For the text-containing cell, return its midpoint in [X, Y] coordinate format. 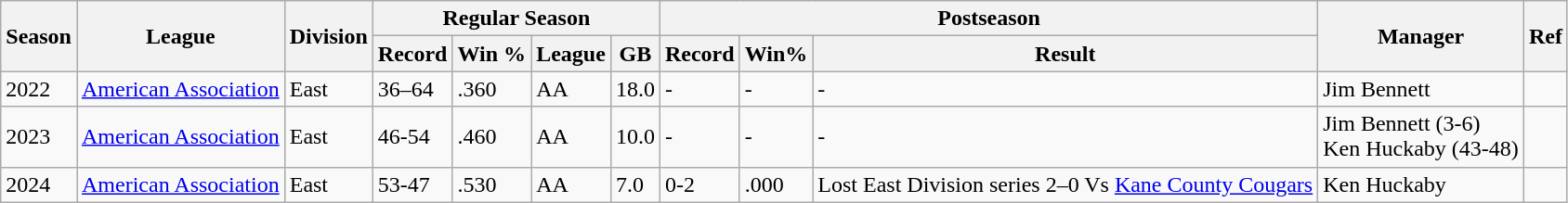
Ken Huckaby [1421, 184]
2023 [39, 137]
.360 [492, 89]
0-2 [699, 184]
Ref [1546, 36]
.460 [492, 137]
7.0 [635, 184]
Regular Season [516, 19]
Season [39, 36]
Result [1065, 54]
Win% [777, 54]
36–64 [412, 89]
Postseason [988, 19]
53-47 [412, 184]
Jim Bennett (3-6)Ken Huckaby (43-48) [1421, 137]
2024 [39, 184]
Win % [492, 54]
18.0 [635, 89]
10.0 [635, 137]
Lost East Division series 2–0 Vs Kane County Cougars [1065, 184]
.530 [492, 184]
.000 [777, 184]
Manager [1421, 36]
GB [635, 54]
Jim Bennett [1421, 89]
Division [329, 36]
46-54 [412, 137]
2022 [39, 89]
